Locate the cell with the specified text and output its [x, y] center coordinate. 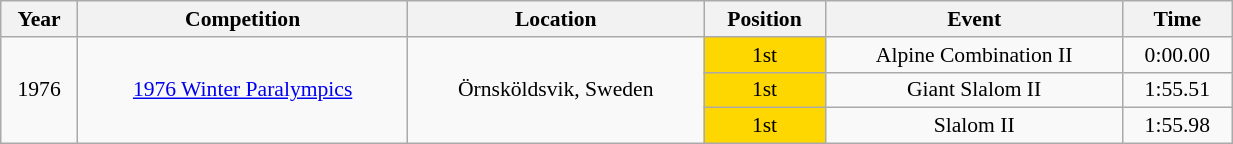
Event [974, 19]
Position [765, 19]
Alpine Combination II [974, 55]
0:00.00 [1178, 55]
Slalom II [974, 126]
Örnsköldsvik, Sweden [556, 90]
1:55.98 [1178, 126]
1:55.51 [1178, 90]
Year [40, 19]
Giant Slalom II [974, 90]
Time [1178, 19]
1976 Winter Paralympics [242, 90]
Location [556, 19]
Competition [242, 19]
1976 [40, 90]
